Pinpoint the cell where the given text exists, returning its [X, Y] midpoint coordinate. 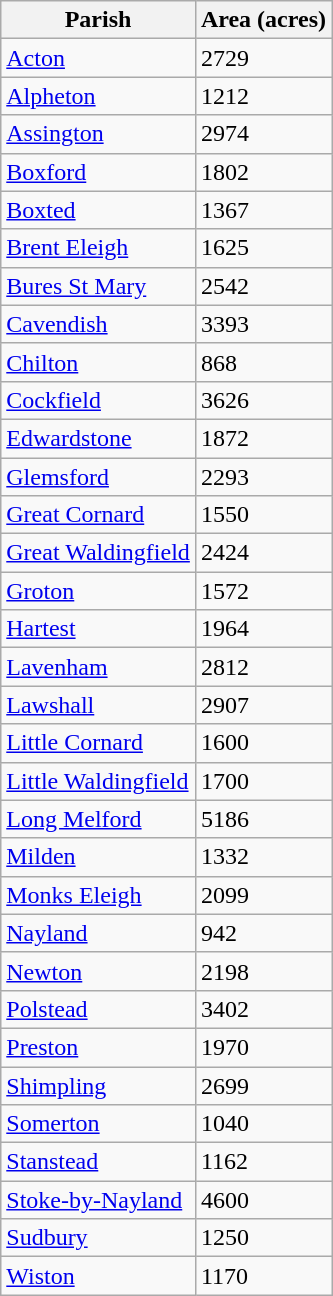
Preston [98, 1047]
1332 [263, 857]
Somerton [98, 1124]
Alpheton [98, 96]
Groton [98, 591]
2542 [263, 286]
Edwardstone [98, 438]
Little Cornard [98, 743]
1250 [263, 1238]
1162 [263, 1162]
1367 [263, 210]
Great Waldingfield [98, 553]
5186 [263, 819]
1964 [263, 629]
Assington [98, 134]
1572 [263, 591]
Boxford [98, 172]
2424 [263, 553]
2974 [263, 134]
Wiston [98, 1276]
Great Cornard [98, 515]
Stoke-by-Nayland [98, 1200]
Bures St Mary [98, 286]
Lavenham [98, 667]
1625 [263, 248]
Little Waldingfield [98, 781]
Newton [98, 971]
Lawshall [98, 705]
2907 [263, 705]
Cavendish [98, 324]
1700 [263, 781]
1970 [263, 1047]
942 [263, 933]
1212 [263, 96]
4600 [263, 1200]
Sudbury [98, 1238]
3393 [263, 324]
3626 [263, 400]
868 [263, 362]
1170 [263, 1276]
Long Melford [98, 819]
Parish [98, 20]
Stanstead [98, 1162]
2293 [263, 477]
2699 [263, 1085]
Shimpling [98, 1085]
Milden [98, 857]
3402 [263, 1009]
Boxted [98, 210]
Polstead [98, 1009]
1600 [263, 743]
Hartest [98, 629]
Area (acres) [263, 20]
2198 [263, 971]
Glemsford [98, 477]
2729 [263, 58]
Cockfield [98, 400]
2812 [263, 667]
1550 [263, 515]
Monks Eleigh [98, 895]
Acton [98, 58]
1872 [263, 438]
1040 [263, 1124]
1802 [263, 172]
Brent Eleigh [98, 248]
Chilton [98, 362]
Nayland [98, 933]
2099 [263, 895]
